Extract the [X, Y] coordinate from the center of the cell holding the provided text.  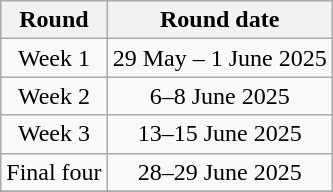
29 May – 1 June 2025 [220, 58]
Round [54, 20]
28–29 June 2025 [220, 172]
Week 3 [54, 134]
Week 2 [54, 96]
13–15 June 2025 [220, 134]
6–8 June 2025 [220, 96]
Final four [54, 172]
Round date [220, 20]
Week 1 [54, 58]
